Output the [X, Y] coordinate of the center of the cell containing the given text.  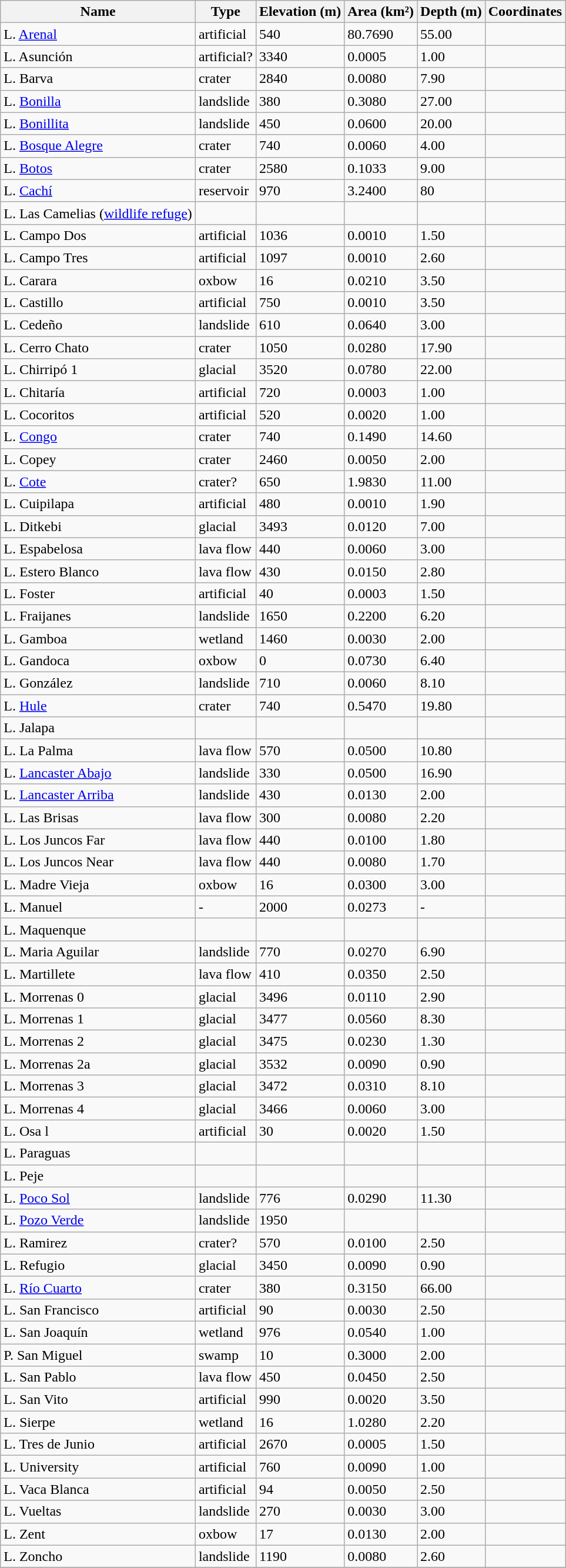
9.00 [451, 168]
L. Cuipilapa [98, 504]
0.2200 [381, 616]
L. University [98, 1467]
0 [300, 661]
40 [300, 593]
17 [300, 1534]
Area (km²) [381, 12]
0.0270 [381, 952]
1.30 [451, 1042]
3.2400 [381, 191]
L. Bonilla [98, 101]
7.00 [451, 526]
776 [300, 1198]
1097 [300, 258]
L. Ramirez [98, 1243]
2460 [300, 459]
L. Pozo Verde [98, 1220]
0.0210 [381, 281]
L. Cedeño [98, 325]
480 [300, 504]
L. Lancaster Arriba [98, 795]
650 [300, 482]
6.20 [451, 616]
8.30 [451, 1019]
1.0280 [381, 1422]
0.0230 [381, 1042]
0.0290 [381, 1198]
artificial? [226, 56]
0.5470 [381, 706]
270 [300, 1512]
3493 [300, 526]
L. Gamboa [98, 638]
0.0350 [381, 974]
3475 [300, 1042]
L. Río Cuarto [98, 1287]
6.40 [451, 661]
520 [300, 415]
0.0540 [381, 1332]
0.0273 [381, 907]
L. Zent [98, 1534]
L. Cachí [98, 191]
L. Morrenas 2a [98, 1064]
L. Morrenas 0 [98, 997]
L. Zoncho [98, 1556]
3466 [300, 1109]
1050 [300, 348]
L. Chirripó 1 [98, 370]
0.0300 [381, 885]
80.7690 [381, 34]
Coordinates [525, 12]
3472 [300, 1086]
L. Campo Dos [98, 235]
L. Morrenas 4 [98, 1109]
Name [98, 12]
0.1033 [381, 168]
0.0310 [381, 1086]
0.0730 [381, 661]
20.00 [451, 124]
0.0450 [381, 1377]
L. Estero Blanco [98, 571]
L. Las Brisas [98, 818]
0.3080 [381, 101]
710 [300, 683]
L. Martillete [98, 974]
L. Maquenque [98, 929]
1.80 [451, 840]
17.90 [451, 348]
Depth (m) [451, 12]
L. Cocoritos [98, 415]
80 [451, 191]
L. Morrenas 1 [98, 1019]
990 [300, 1400]
L. Vueltas [98, 1512]
L. San Joaquín [98, 1332]
L. Bonillita [98, 124]
3340 [300, 56]
L. Las Camelias (wildlife refuge) [98, 213]
L. Madre Vieja [98, 885]
Elevation (m) [300, 12]
2670 [300, 1444]
0.0110 [381, 997]
0.1490 [381, 437]
0.3150 [381, 1287]
2.90 [451, 997]
L. Arenal [98, 34]
L. Refugio [98, 1265]
610 [300, 325]
1.70 [451, 862]
L. Fraijanes [98, 616]
2000 [300, 907]
L. Barva [98, 79]
L. San Francisco [98, 1310]
0.3000 [381, 1355]
L. Congo [98, 437]
L. Carara [98, 281]
720 [300, 392]
0.0560 [381, 1019]
7.90 [451, 79]
6.90 [451, 952]
55.00 [451, 34]
L. Espabelosa [98, 549]
L. Botos [98, 168]
0.0600 [381, 124]
11.00 [451, 482]
750 [300, 303]
L. Hule [98, 706]
L. Cerro Chato [98, 348]
L. Lancaster Abajo [98, 773]
L. González [98, 683]
976 [300, 1332]
19.80 [451, 706]
L. Copey [98, 459]
L. Los Juncos Near [98, 862]
L. Campo Tres [98, 258]
L. Vaca Blanca [98, 1489]
14.60 [451, 437]
L. Foster [98, 593]
L. Maria Aguilar [98, 952]
90 [300, 1310]
66.00 [451, 1287]
1460 [300, 638]
L. La Palma [98, 750]
L. Poco Sol [98, 1198]
2580 [300, 168]
1036 [300, 235]
0.0120 [381, 526]
P. San Miguel [98, 1355]
Type [226, 12]
10 [300, 1355]
30 [300, 1131]
L. Tres de Junio [98, 1444]
300 [300, 818]
1.9830 [381, 482]
1950 [300, 1220]
L. Peje [98, 1176]
540 [300, 34]
L. Castillo [98, 303]
0.0780 [381, 370]
1.90 [451, 504]
reservoir [226, 191]
770 [300, 952]
1190 [300, 1556]
L. San Vito [98, 1400]
2.80 [451, 571]
L. Manuel [98, 907]
22.00 [451, 370]
L. Ditkebi [98, 526]
L. Asunción [98, 56]
3450 [300, 1265]
0.0150 [381, 571]
L. Jalapa [98, 728]
L. Osa l [98, 1131]
330 [300, 773]
94 [300, 1489]
L. Los Juncos Far [98, 840]
760 [300, 1467]
16.90 [451, 773]
410 [300, 974]
3477 [300, 1019]
3520 [300, 370]
L. Morrenas 2 [98, 1042]
4.00 [451, 146]
swamp [226, 1355]
3532 [300, 1064]
11.30 [451, 1198]
L. Cote [98, 482]
27.00 [451, 101]
1650 [300, 616]
L. Gandoca [98, 661]
L. Chitaría [98, 392]
L. San Pablo [98, 1377]
L. Paraguas [98, 1153]
0.0280 [381, 348]
10.80 [451, 750]
0.0640 [381, 325]
2840 [300, 79]
L. Morrenas 3 [98, 1086]
970 [300, 191]
L. Bosque Alegre [98, 146]
L. Sierpe [98, 1422]
3496 [300, 997]
